Provide the [X, Y] coordinate of the cell's center where the given text is located.  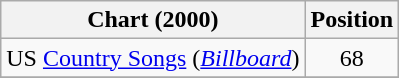
US Country Songs (Billboard) [153, 58]
68 [352, 58]
Position [352, 20]
Chart (2000) [153, 20]
